Determine the [X, Y] coordinate at the center of the cell enclosing the given text.  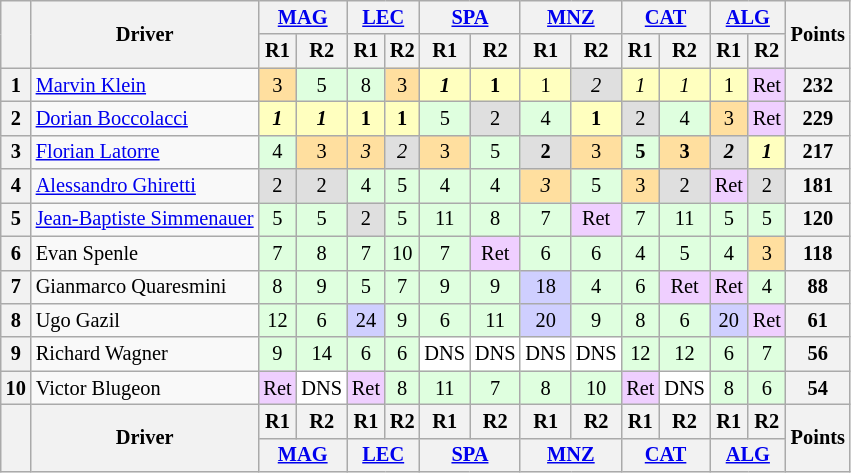
Jean-Baptiste Simmenauer [145, 219]
118 [818, 253]
Marvin Klein [145, 85]
232 [818, 85]
61 [818, 320]
Evan Spenle [145, 253]
18 [545, 287]
Richard Wagner [145, 354]
88 [818, 287]
Dorian Boccolacci [145, 118]
Victor Blugeon [145, 388]
120 [818, 219]
56 [818, 354]
54 [818, 388]
229 [818, 118]
14 [321, 354]
24 [366, 320]
Florian Latorre [145, 152]
Ugo Gazil [145, 320]
Alessandro Ghiretti [145, 186]
Gianmarco Quaresmini [145, 287]
217 [818, 152]
181 [818, 186]
